Provide the [X, Y] coordinate of the cell's center where the given text is located.  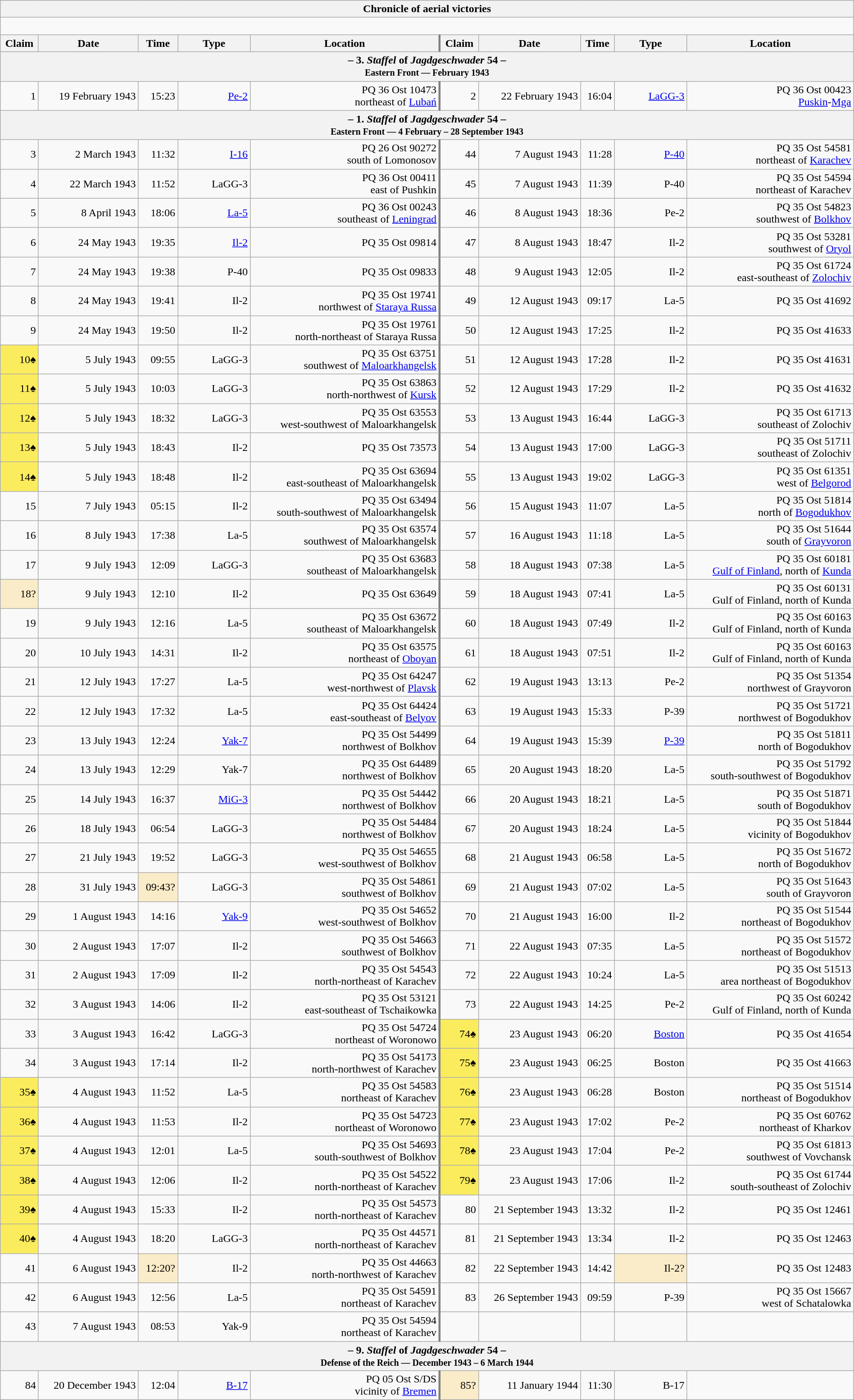
PQ 36 Ost 00423Puskin-Mga [770, 95]
PQ 35 Ost 54573 north-northeast of Karachev [345, 1209]
18:32 [158, 418]
PQ 35 Ost 54693 south-southwest of Bolkhov [345, 1150]
PQ 35 Ost 54724 northeast of Woronowo [345, 1033]
09:59 [597, 1297]
17:27 [158, 682]
PQ 35 Ost 60181Gulf of Finland, north of Kunda [770, 565]
62 [459, 682]
30 [19, 946]
39♠ [19, 1209]
14:31 [158, 652]
18 July 1943 [88, 829]
PQ 35 Ost 54655 west-southwest of Bolkhov [345, 858]
8 July 1943 [88, 535]
78♠ [459, 1150]
16:04 [597, 95]
PQ 35 Ost 63553 west-southwest of Maloarkhangelsk [345, 418]
Chronicle of aerial victories [427, 9]
15:23 [158, 95]
PQ 35 Ost 73573 [345, 448]
17:14 [158, 1063]
10:24 [597, 975]
12:16 [158, 623]
06:28 [597, 1092]
7 [19, 271]
PQ 35 Ost 51871 south of Bogodukhov [770, 799]
PQ 35 Ost 63575 northeast of Oboyan [345, 652]
13:32 [597, 1209]
PQ 35 Ost 41631 [770, 359]
PQ 35 Ost 51644south of Grayvoron [770, 535]
17:04 [597, 1150]
51 [459, 359]
17:06 [597, 1180]
29 [19, 916]
07:49 [597, 623]
59 [459, 594]
57 [459, 535]
PQ 35 Ost 53121 east-southeast of Tschaikowka [345, 1005]
18:21 [597, 799]
PQ 35 Ost 63494 south-southwest of Maloarkhangelsk [345, 506]
PQ 35 Ost 51844vicinity of Bogodukhov [770, 829]
07:41 [597, 594]
11:39 [597, 184]
83 [459, 1297]
65 [459, 769]
PQ 35 Ost 53281 southwest of Oryol [770, 242]
– 9. Staffel of Jagdgeschwader 54 –Defense of the Reich — December 1943 – 6 March 1944 [427, 1356]
76♠ [459, 1092]
15 August 1943 [529, 506]
5 [19, 213]
17:29 [597, 389]
16:00 [597, 916]
PQ 35 Ost 60762 northeast of Kharkov [770, 1122]
75♠ [459, 1063]
38♠ [19, 1180]
PQ 35 Ost 41654 [770, 1033]
PQ 35 Ost 63694 east-southeast of Maloarkhangelsk [345, 477]
06:58 [597, 858]
PQ 35 Ost 63574 southwest of Maloarkhangelsk [345, 535]
09:55 [158, 359]
10♠ [19, 359]
36♠ [19, 1122]
PQ 35 Ost 41663 [770, 1063]
16 [19, 535]
PQ 35 Ost 63649 [345, 594]
PQ 36 Ost 00243 southeast of Leningrad [345, 213]
18:48 [158, 477]
PQ 35 Ost 51514northeast of Bogodukhov [770, 1092]
I-16 [214, 154]
PQ 35 Ost 41692 [770, 301]
1 [19, 95]
PQ 36 Ost 10473 northeast of Lubań [345, 95]
48 [459, 271]
13:34 [597, 1239]
22 [19, 711]
09:43? [158, 887]
63 [459, 711]
Il-2? [650, 1268]
12♠ [19, 418]
3 [19, 154]
14:25 [597, 1005]
11:28 [597, 154]
PQ 35 Ost 44571 north-northeast of Karachev [345, 1239]
12:09 [158, 565]
43 [19, 1327]
12:01 [158, 1150]
PQ 35 Ost 51814 north of Bogodukhov [770, 506]
1 August 1943 [88, 916]
49 [459, 301]
11:32 [158, 154]
18:06 [158, 213]
17:32 [158, 711]
PQ 35 Ost 44663 north-northwest of Karachev [345, 1268]
11♠ [19, 389]
64 [459, 741]
10 July 1943 [88, 652]
11 January 1944 [529, 1386]
31 July 1943 [88, 887]
17:25 [597, 330]
07:35 [597, 946]
2 [459, 95]
12:20? [158, 1268]
25 [19, 799]
PQ 35 Ost 12483 [770, 1268]
08:53 [158, 1327]
18:43 [158, 448]
07:51 [597, 652]
14♠ [19, 477]
17:38 [158, 535]
PQ 35 Ost 61813 southwest of Vovchansk [770, 1150]
06:25 [597, 1063]
24 [19, 769]
33 [19, 1033]
06:54 [158, 829]
PQ 35 Ost 61713 southeast of Zolochiv [770, 418]
50 [459, 330]
31 [19, 975]
– 1. Staffel of Jagdgeschwader 54 –Eastern Front — 4 February – 28 September 1943 [427, 125]
13:13 [597, 682]
15 [19, 506]
18:47 [597, 242]
19 February 1943 [88, 95]
12:04 [158, 1386]
07:38 [597, 565]
PQ 35 Ost 51672 north of Bogodukhov [770, 858]
10:03 [158, 389]
26 [19, 829]
67 [459, 829]
PQ 35 Ost 12463 [770, 1239]
PQ 35 Ost 60242Gulf of Finland, north of Kunda [770, 1005]
19:52 [158, 858]
53 [459, 418]
PQ 35 Ost 54499 northwest of Bolkhov [345, 741]
35♠ [19, 1092]
66 [459, 799]
11:53 [158, 1122]
PQ 35 Ost 61744 south-southeast of Zolochiv [770, 1180]
16:44 [597, 418]
14:06 [158, 1005]
12:29 [158, 769]
8 [19, 301]
17:00 [597, 448]
15:39 [597, 741]
19:50 [158, 330]
19:38 [158, 271]
PQ 35 Ost 51513area northeast of Bogodukhov [770, 975]
PQ 35 Ost 51544northeast of Bogodukhov [770, 916]
79♠ [459, 1180]
22 March 1943 [88, 184]
19:41 [158, 301]
16 August 1943 [529, 535]
MiG-3 [214, 799]
85? [459, 1386]
69 [459, 887]
21 [19, 682]
PQ 35 Ost 54823 southwest of Bolkhov [770, 213]
9 August 1943 [529, 271]
PQ 35 Ost 51811 north of Bogodukhov [770, 741]
12:10 [158, 594]
PQ 35 Ost 64424 east-southeast of Belyov [345, 711]
12:05 [597, 271]
14:42 [597, 1268]
40♠ [19, 1239]
PQ 35 Ost 51572northeast of Bogodukhov [770, 946]
19:02 [597, 477]
19 [19, 623]
81 [459, 1239]
PQ 35 Ost 15667 west of Schatalowka [770, 1297]
20 [19, 652]
PQ 35 Ost 54583 northeast of Karachev [345, 1092]
PQ 35 Ost 54861 southwest of Bolkhov [345, 887]
PQ 35 Ost 09833 [345, 271]
PQ 35 Ost 51711 southeast of Zolochiv [770, 448]
PQ 26 Ost 90272 south of Lomonosov [345, 154]
9 [19, 330]
06:20 [597, 1033]
18? [19, 594]
12:06 [158, 1180]
18:24 [597, 829]
– 3. Staffel of Jagdgeschwader 54 –Eastern Front — February 1943 [427, 67]
52 [459, 389]
77♠ [459, 1122]
82 [459, 1268]
23 [19, 741]
47 [459, 242]
7 July 1943 [88, 506]
42 [19, 1297]
PQ 35 Ost 41633 [770, 330]
54 [459, 448]
46 [459, 213]
80 [459, 1209]
16:42 [158, 1033]
12:56 [158, 1297]
PQ 35 Ost 54442 northwest of Bolkhov [345, 799]
11:07 [597, 506]
44 [459, 154]
17 [19, 565]
PQ 35 Ost 54522 north-northeast of Karachev [345, 1180]
PQ 05 Ost S/DSvicinity of Bremen [345, 1386]
PQ 35 Ost 54484 northwest of Bolkhov [345, 829]
PQ 35 Ost 09814 [345, 242]
17:28 [597, 359]
8 April 1943 [88, 213]
14:16 [158, 916]
PQ 35 Ost 19741 northwest of Staraya Russa [345, 301]
PQ 35 Ost 41632 [770, 389]
PQ 35 Ost 54652 west-southwest of Bolkhov [345, 916]
28 [19, 887]
17:07 [158, 946]
34 [19, 1063]
16:37 [158, 799]
PQ 35 Ost 63683 southeast of Maloarkhangelsk [345, 565]
11:18 [597, 535]
71 [459, 946]
11:30 [597, 1386]
2 March 1943 [88, 154]
73 [459, 1005]
58 [459, 565]
PQ 35 Ost 63672 southeast of Maloarkhangelsk [345, 623]
PQ 35 Ost 64247 west-northwest of Plavsk [345, 682]
PQ 35 Ost 63863 north-northwest of Kursk [345, 389]
17:09 [158, 975]
74♠ [459, 1033]
72 [459, 975]
PQ 35 Ost 19761 north-northeast of Staraya Russa [345, 330]
56 [459, 506]
PQ 35 Ost 12461 [770, 1209]
PQ 36 Ost 00411 east of Pushkin [345, 184]
PQ 35 Ost 54663 southwest of Bolkhov [345, 946]
05:15 [158, 506]
14 July 1943 [88, 799]
19:35 [158, 242]
PQ 35 Ost 54543 north-northeast of Karachev [345, 975]
84 [19, 1386]
12:24 [158, 741]
18:36 [597, 213]
07:02 [597, 887]
4 [19, 184]
PQ 35 Ost 64489 northwest of Bolkhov [345, 769]
21 July 1943 [88, 858]
PQ 35 Ost 54581 northeast of Karachev [770, 154]
22 February 1943 [529, 95]
32 [19, 1005]
PQ 35 Ost 51721 northwest of Bogodukhov [770, 711]
PQ 35 Ost 60131Gulf of Finland, north of Kunda [770, 594]
PQ 35 Ost 61724 east-southeast of Zolochiv [770, 271]
13♠ [19, 448]
PQ 35 Ost 54173 north-northwest of Karachev [345, 1063]
PQ 35 Ost 63751 southwest of Maloarkhangelsk [345, 359]
70 [459, 916]
26 September 1943 [529, 1297]
17:02 [597, 1122]
PQ 35 Ost 51792 south-southwest of Bogodukhov [770, 769]
68 [459, 858]
41 [19, 1268]
55 [459, 477]
22 September 1943 [529, 1268]
45 [459, 184]
37♠ [19, 1150]
60 [459, 623]
PQ 35 Ost 54723 northeast of Woronowo [345, 1122]
PQ 35 Ost 54591 northeast of Karachev [345, 1297]
6 [19, 242]
20 December 1943 [88, 1386]
61 [459, 652]
PQ 35 Ost 51354 northwest of Grayvoron [770, 682]
27 [19, 858]
PQ 35 Ost 51643south of Grayvoron [770, 887]
PQ 35 Ost 61351 west of Belgorod [770, 477]
09:17 [597, 301]
